Scan for the cell matching the given text and deliver its [x, y] coordinate at center. 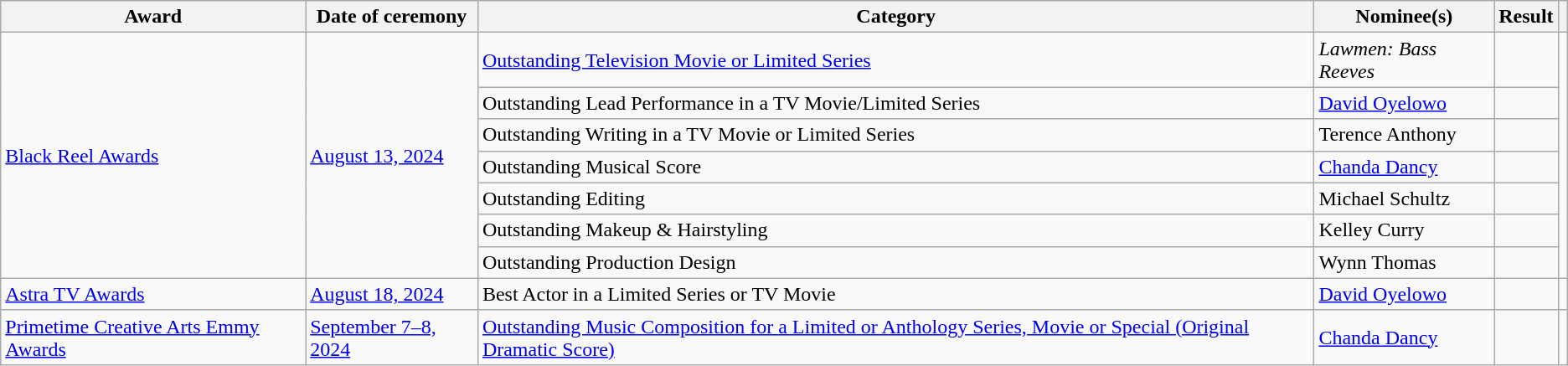
Michael Schultz [1404, 198]
Nominee(s) [1404, 17]
Astra TV Awards [153, 294]
Best Actor in a Limited Series or TV Movie [896, 294]
Outstanding Editing [896, 198]
August 18, 2024 [392, 294]
September 7–8, 2024 [392, 337]
August 13, 2024 [392, 156]
Date of ceremony [392, 17]
Category [896, 17]
Outstanding Production Design [896, 262]
Lawmen: Bass Reeves [1404, 60]
Outstanding Lead Performance in a TV Movie/Limited Series [896, 103]
Terence Anthony [1404, 135]
Outstanding Television Movie or Limited Series [896, 60]
Kelley Curry [1404, 230]
Primetime Creative Arts Emmy Awards [153, 337]
Award [153, 17]
Outstanding Makeup & Hairstyling [896, 230]
Outstanding Music Composition for a Limited or Anthology Series, Movie or Special (Original Dramatic Score) [896, 337]
Outstanding Musical Score [896, 167]
Result [1526, 17]
Black Reel Awards [153, 156]
Wynn Thomas [1404, 262]
Outstanding Writing in a TV Movie or Limited Series [896, 135]
